Output the [x, y] coordinate of the center of the cell containing the given text.  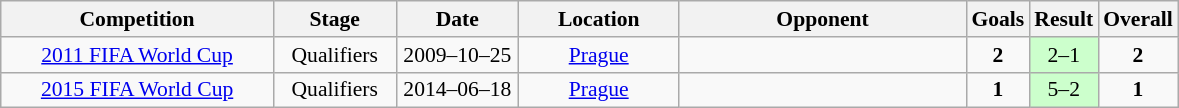
5–2 [1064, 90]
2015 FIFA World Cup [138, 90]
2014–06–18 [458, 90]
2011 FIFA World Cup [138, 55]
Goals [998, 19]
Opponent [823, 19]
Competition [138, 19]
Result [1064, 19]
Overall [1138, 19]
Location [599, 19]
Stage [334, 19]
2009–10–25 [458, 55]
2–1 [1064, 55]
Date [458, 19]
